Output the (X, Y) coordinate of the center of the cell containing the given text.  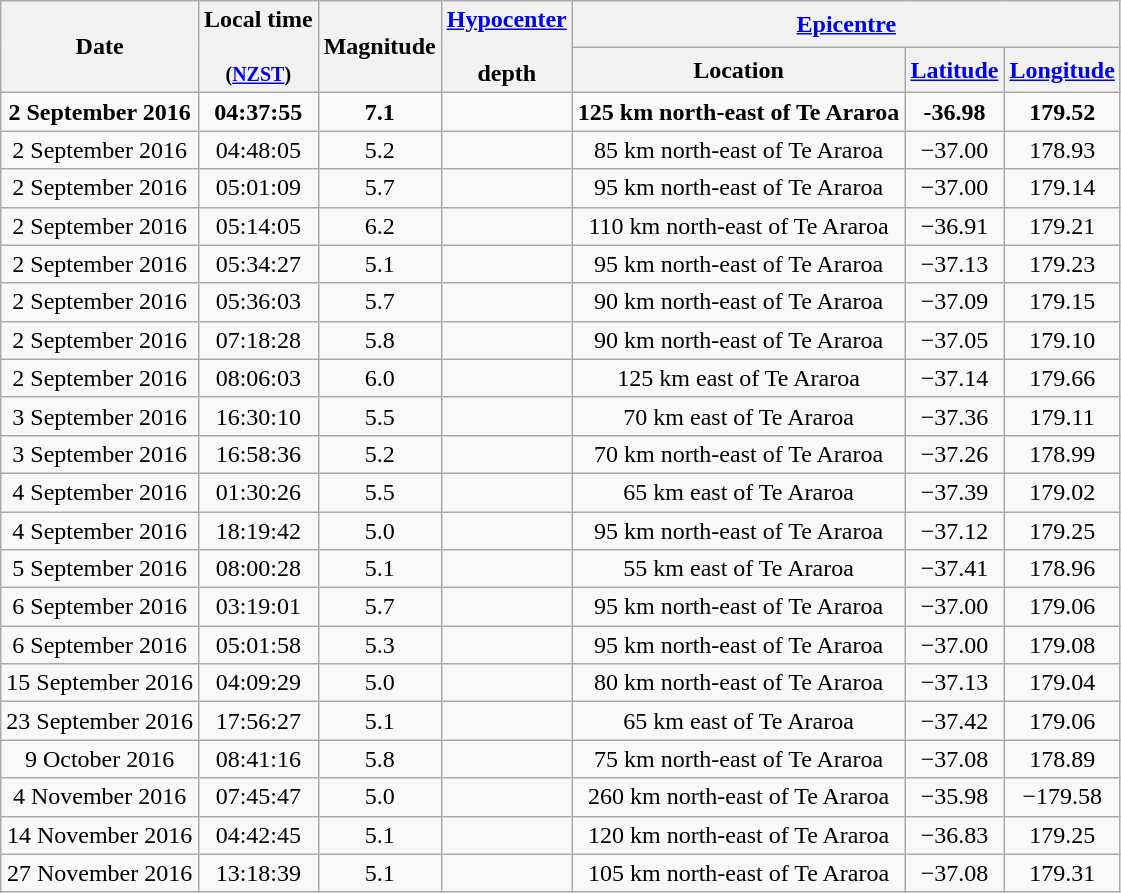
179.52 (1062, 112)
−37.42 (954, 721)
−37.26 (954, 454)
−36.83 (954, 835)
23 September 2016 (100, 721)
120 km north-east of Te Araroa (738, 835)
Magnitude (380, 47)
−37.09 (954, 302)
178.96 (1062, 569)
−35.98 (954, 797)
17:56:27 (258, 721)
179.31 (1062, 873)
−37.39 (954, 492)
Location (738, 70)
179.21 (1062, 226)
−37.12 (954, 531)
14 November 2016 (100, 835)
70 km north-east of Te Araroa (738, 454)
179.11 (1062, 416)
179.04 (1062, 683)
08:00:28 (258, 569)
179.23 (1062, 264)
16:58:36 (258, 454)
01:30:26 (258, 492)
-36.98 (954, 112)
Date (100, 47)
04:42:45 (258, 835)
05:36:03 (258, 302)
125 km east of Te Araroa (738, 378)
178.93 (1062, 150)
6.2 (380, 226)
05:34:27 (258, 264)
15 September 2016 (100, 683)
179.02 (1062, 492)
105 km north-east of Te Araroa (738, 873)
−37.05 (954, 340)
18:19:42 (258, 531)
Local time (NZST) (258, 47)
Epicentre (846, 24)
80 km north-east of Te Araroa (738, 683)
178.89 (1062, 759)
4 November 2016 (100, 797)
08:06:03 (258, 378)
178.99 (1062, 454)
05:01:09 (258, 188)
−37.41 (954, 569)
85 km north-east of Te Araroa (738, 150)
−179.58 (1062, 797)
110 km north-east of Te Araroa (738, 226)
5 September 2016 (100, 569)
9 October 2016 (100, 759)
04:48:05 (258, 150)
−37.36 (954, 416)
05:14:05 (258, 226)
−37.14 (954, 378)
6.0 (380, 378)
27 November 2016 (100, 873)
70 km east of Te Araroa (738, 416)
75 km north-east of Te Araroa (738, 759)
03:19:01 (258, 607)
04:37:55 (258, 112)
179.66 (1062, 378)
179.15 (1062, 302)
16:30:10 (258, 416)
07:45:47 (258, 797)
Hypocenterdepth (506, 47)
179.10 (1062, 340)
7.1 (380, 112)
5.3 (380, 645)
−36.91 (954, 226)
Latitude (954, 70)
08:41:16 (258, 759)
179.08 (1062, 645)
05:01:58 (258, 645)
179.14 (1062, 188)
125 km north-east of Te Araroa (738, 112)
260 km north-east of Te Araroa (738, 797)
07:18:28 (258, 340)
55 km east of Te Araroa (738, 569)
Longitude (1062, 70)
04:09:29 (258, 683)
13:18:39 (258, 873)
